From the cell containing the given text, extract its center point as [X, Y] coordinate. 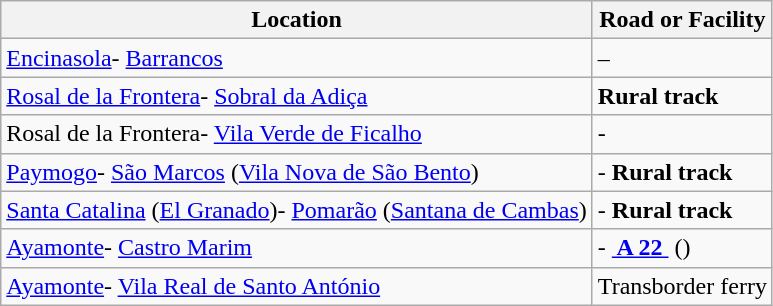
Paymogo- São Marcos (Vila Nova de São Bento) [297, 172]
Rosal de la Frontera- Sobral da Adiça [297, 96]
Ayamonte- Castro Marim [297, 248]
Rural track [682, 96]
– [682, 58]
Transborder ferry [682, 286]
Rosal de la Frontera- Vila Verde de Ficalho [297, 134]
Ayamonte- Vila Real de Santo António [297, 286]
Road or Facility [682, 20]
Encinasola- Barrancos [297, 58]
- [682, 134]
- A 22 () [682, 248]
Santa Catalina (El Granado)- Pomarão (Santana de Cambas) [297, 210]
Location [297, 20]
